Identify which cell holds the provided text, then report its [X, Y] central coordinate. 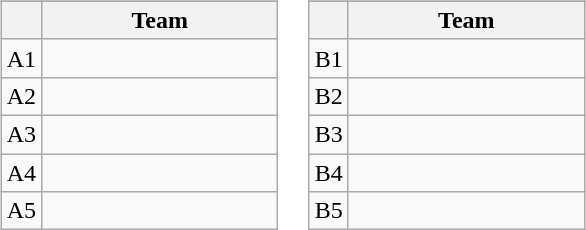
A3 [21, 134]
B4 [328, 173]
A4 [21, 173]
B3 [328, 134]
A5 [21, 211]
B2 [328, 96]
B5 [328, 211]
B1 [328, 58]
A1 [21, 58]
A2 [21, 96]
